Return (x, y) of the center of cell containing provided text 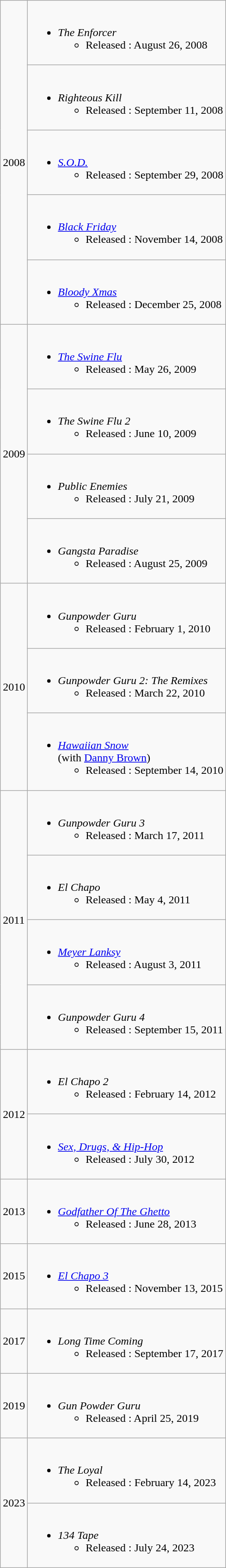
Gunpowder Guru 4Released : September 15, 2011 (127, 1017)
2023 (14, 1503)
Meyer LanksyReleased : August 3, 2011 (127, 952)
2019 (14, 1406)
The LoyalReleased : February 14, 2023 (127, 1470)
2015 (14, 1276)
Godfather Of The GhettoReleased : June 28, 2013 (127, 1211)
2012 (14, 1114)
2017 (14, 1341)
El Chapo 3Released : November 13, 2015 (127, 1276)
Bloody XmasReleased : December 25, 2008 (127, 292)
Public EnemiesReleased : July 21, 2009 (127, 486)
2013 (14, 1211)
Hawaiian Snow(with Danny Brown)Released : September 14, 2010 (127, 751)
Gunpowder Guru 3Released : March 17, 2011 (127, 822)
S.O.D.Released : September 29, 2008 (127, 162)
Sex, Drugs, & Hip-HopReleased : July 30, 2012 (127, 1147)
El ChapoReleased : May 4, 2011 (127, 888)
2008 (14, 162)
The Swine FluReleased : May 26, 2009 (127, 357)
El Chapo 2Released : February 14, 2012 (127, 1082)
Righteous KillReleased : September 11, 2008 (127, 98)
Black FridayReleased : November 14, 2008 (127, 227)
The EnforcerReleased : August 26, 2008 (127, 33)
Gangsta ParadiseReleased : August 25, 2009 (127, 551)
2010 (14, 686)
Gunpowder Guru 2: The RemixesReleased : March 22, 2010 (127, 680)
2009 (14, 454)
Long Time ComingReleased : September 17, 2017 (127, 1341)
Gun Powder GuruReleased : April 25, 2019 (127, 1406)
2011 (14, 920)
Gunpowder GuruReleased : February 1, 2010 (127, 616)
The Swine Flu 2Released : June 10, 2009 (127, 421)
134 TapeReleased : July 24, 2023 (127, 1535)
